Pinpoint the cell where the given text exists, returning its [x, y] midpoint coordinate. 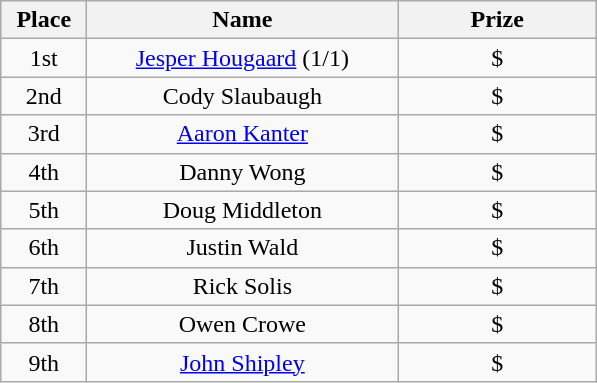
8th [44, 324]
Danny Wong [242, 172]
2nd [44, 96]
Owen Crowe [242, 324]
John Shipley [242, 362]
Doug Middleton [242, 210]
Cody Slaubaugh [242, 96]
3rd [44, 134]
7th [44, 286]
Prize [498, 20]
6th [44, 248]
9th [44, 362]
Place [44, 20]
4th [44, 172]
Name [242, 20]
Rick Solis [242, 286]
Justin Wald [242, 248]
5th [44, 210]
Aaron Kanter [242, 134]
Jesper Hougaard (1/1) [242, 58]
1st [44, 58]
